Determine the [x, y] coordinate at the center of the cell enclosing the given text.  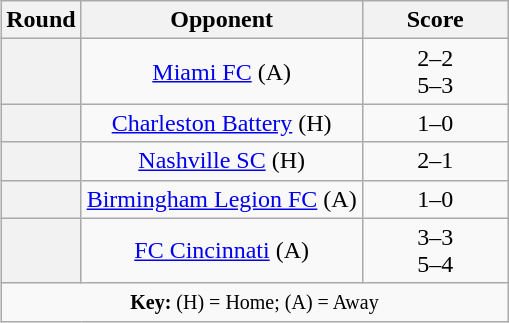
3–3 5–4 [435, 250]
Round [41, 20]
Miami FC (A) [222, 72]
Opponent [222, 20]
Birmingham Legion FC (A) [222, 199]
Nashville SC (H) [222, 161]
FC Cincinnati (A) [222, 250]
Key: (H) = Home; (A) = Away [255, 302]
2–1 [435, 161]
Score [435, 20]
2–2 5–3 [435, 72]
Charleston Battery (H) [222, 123]
